Scan for the cell matching the given text and deliver its (X, Y) coordinate at center. 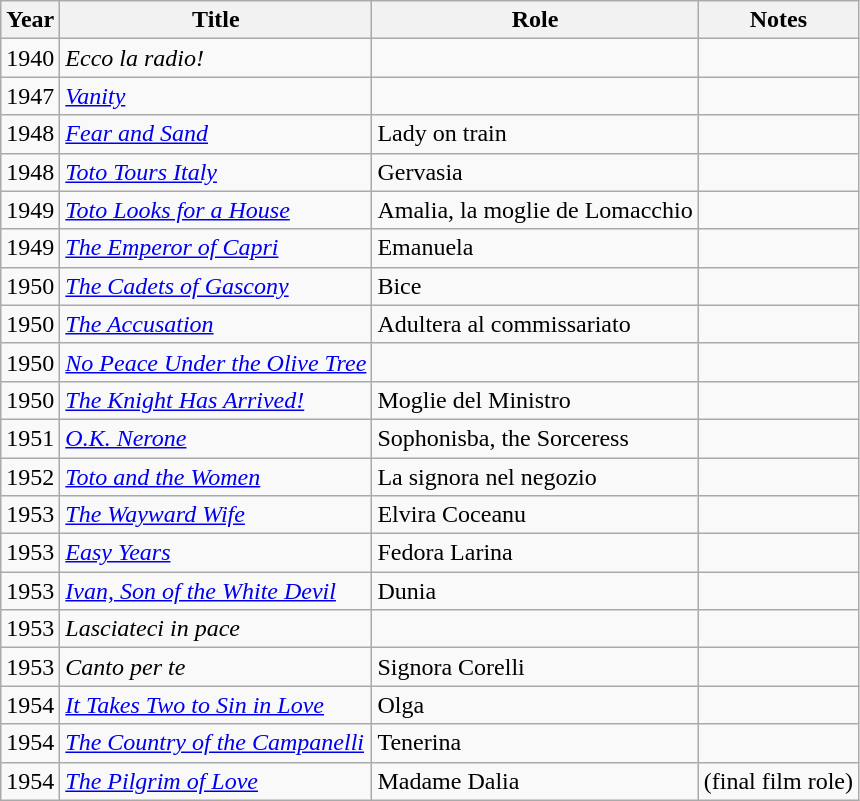
Amalia, la moglie de Lomacchio (535, 210)
Fear and Sand (216, 134)
Lady on train (535, 134)
Canto per te (216, 667)
The Country of the Campanelli (216, 743)
1951 (30, 438)
Easy Years (216, 553)
Tenerina (535, 743)
Role (535, 20)
Madame Dalia (535, 781)
It Takes Two to Sin in Love (216, 705)
Dunia (535, 591)
Moglie del Ministro (535, 400)
1947 (30, 96)
O.K. Nerone (216, 438)
The Emperor of Capri (216, 248)
The Cadets of Gascony (216, 286)
Gervasia (535, 172)
The Accusation (216, 324)
La signora nel negozio (535, 477)
Toto and the Women (216, 477)
Sophonisba, the Sorceress (535, 438)
Elvira Coceanu (535, 515)
Vanity (216, 96)
Emanuela (535, 248)
1940 (30, 58)
The Wayward Wife (216, 515)
Bice (535, 286)
Olga (535, 705)
Ivan, Son of the White Devil (216, 591)
Signora Corelli (535, 667)
No Peace Under the Olive Tree (216, 362)
Title (216, 20)
Fedora Larina (535, 553)
The Knight Has Arrived! (216, 400)
Lasciateci in pace (216, 629)
The Pilgrim of Love (216, 781)
Toto Looks for a House (216, 210)
Adultera al commissariato (535, 324)
Notes (778, 20)
(final film role) (778, 781)
Toto Tours Italy (216, 172)
Ecco la radio! (216, 58)
1952 (30, 477)
Year (30, 20)
